Provide the (x, y) coordinate of the cell's center where the given text is located.  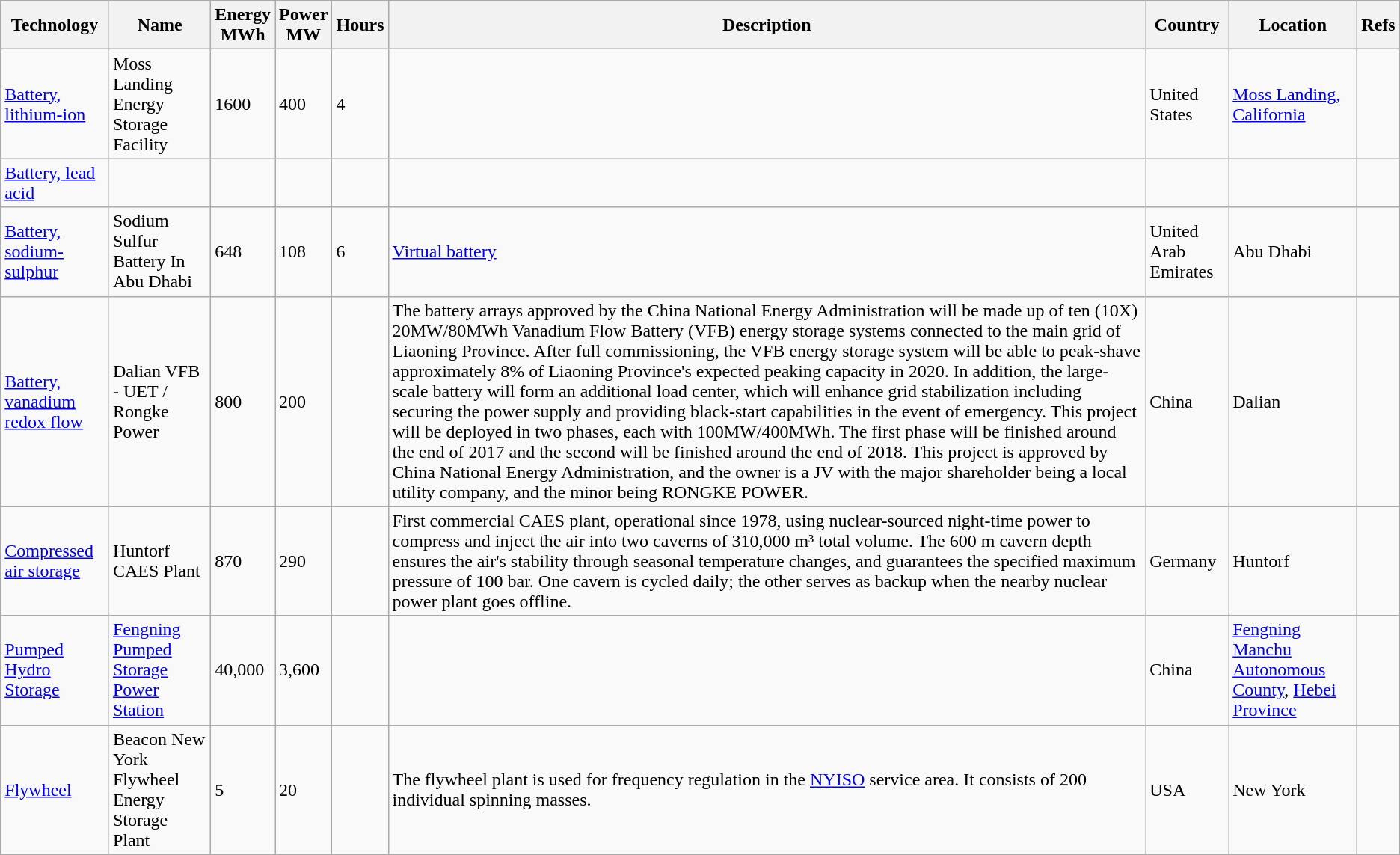
Location (1293, 25)
Sodium Sulfur Battery In Abu Dhabi (159, 251)
3,600 (304, 670)
United Arab Emirates (1188, 251)
Flywheel (55, 790)
Battery, lithium-ion (55, 104)
Beacon New York Flywheel Energy Storage Plant (159, 790)
The flywheel plant is used for frequency regulation in the NYISO service area. It consists of 200 individual spinning masses. (767, 790)
40,000 (243, 670)
Battery, vanadium redox flow (55, 401)
Refs (1378, 25)
1600 (243, 104)
6 (360, 251)
290 (304, 561)
Dalian VFB - UET / Rongke Power (159, 401)
Fengning Manchu Autonomous County, Hebei Province (1293, 670)
Name (159, 25)
Germany (1188, 561)
5 (243, 790)
4 (360, 104)
Moss Landing, California (1293, 104)
20 (304, 790)
Description (767, 25)
Fengning Pumped Storage Power Station (159, 670)
Technology (55, 25)
108 (304, 251)
United States (1188, 104)
PowerMW (304, 25)
Huntorf (1293, 561)
EnergyMWh (243, 25)
Country (1188, 25)
Battery, sodium-sulphur (55, 251)
Compressed air storage (55, 561)
USA (1188, 790)
400 (304, 104)
870 (243, 561)
648 (243, 251)
200 (304, 401)
Virtual battery (767, 251)
Huntorf CAES Plant (159, 561)
Abu Dhabi (1293, 251)
New York (1293, 790)
Moss Landing Energy Storage Facility (159, 104)
Battery, lead acid (55, 183)
Pumped Hydro Storage (55, 670)
Hours (360, 25)
Dalian (1293, 401)
800 (243, 401)
